Return (X, Y) of the center of cell containing provided text 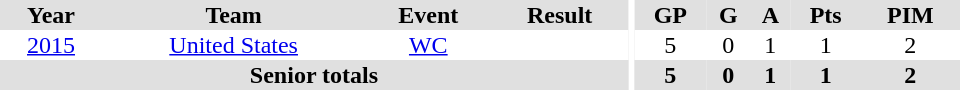
Pts (826, 15)
GP (670, 15)
PIM (910, 15)
2015 (51, 45)
Result (560, 15)
Event (428, 15)
A (770, 15)
G (728, 15)
Year (51, 15)
Team (234, 15)
United States (234, 45)
WC (428, 45)
Senior totals (314, 75)
